Identify which cell holds the provided text, then report its (X, Y) central coordinate. 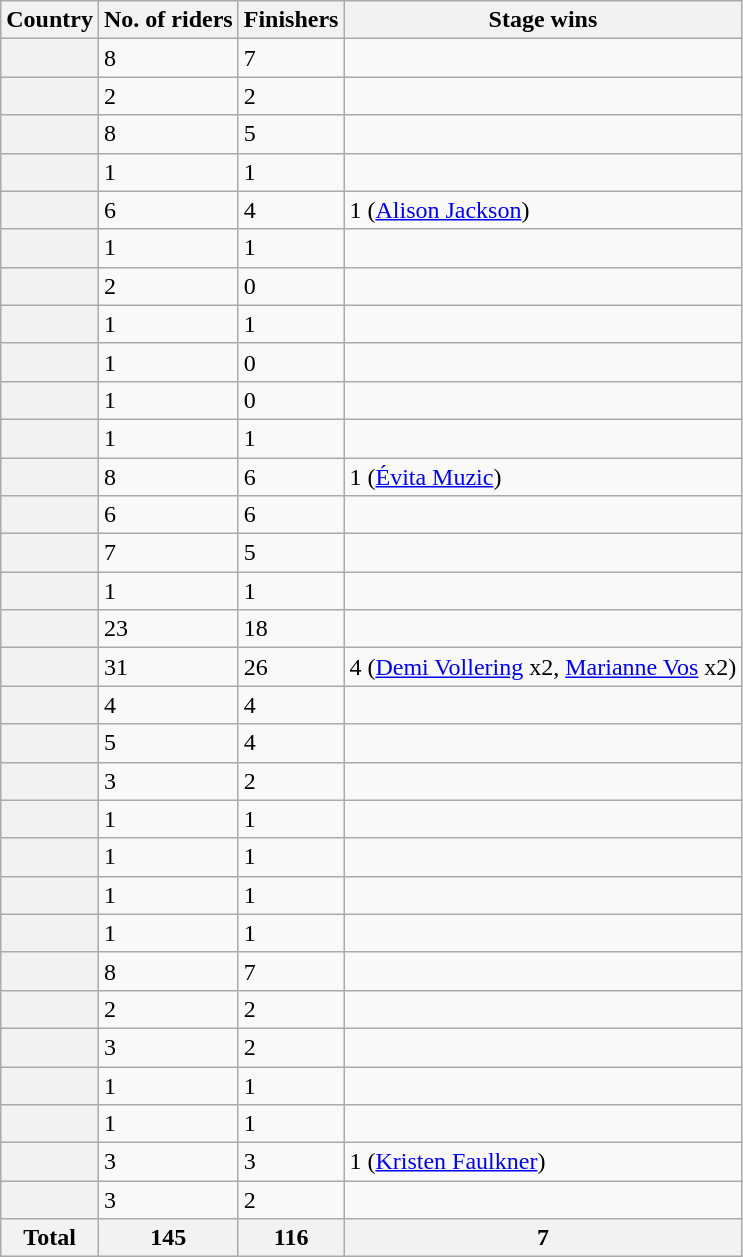
26 (291, 667)
18 (291, 629)
Country (50, 20)
31 (168, 667)
1 (Alison Jackson) (543, 210)
Stage wins (543, 20)
1 (Évita Muzic) (543, 477)
116 (291, 1238)
Total (50, 1238)
1 (Kristen Faulkner) (543, 1162)
23 (168, 629)
145 (168, 1238)
No. of riders (168, 20)
4 (Demi Vollering x2, Marianne Vos x2) (543, 667)
Finishers (291, 20)
